Scan for the cell matching the given text and deliver its [x, y] coordinate at center. 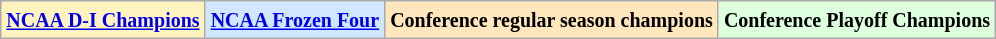
NCAA Frozen Four [295, 20]
NCAA D-I Champions [103, 20]
Conference regular season champions [552, 20]
Conference Playoff Champions [856, 20]
